Capture the cell that displays the provided text and extract its (X, Y) central coordinate. 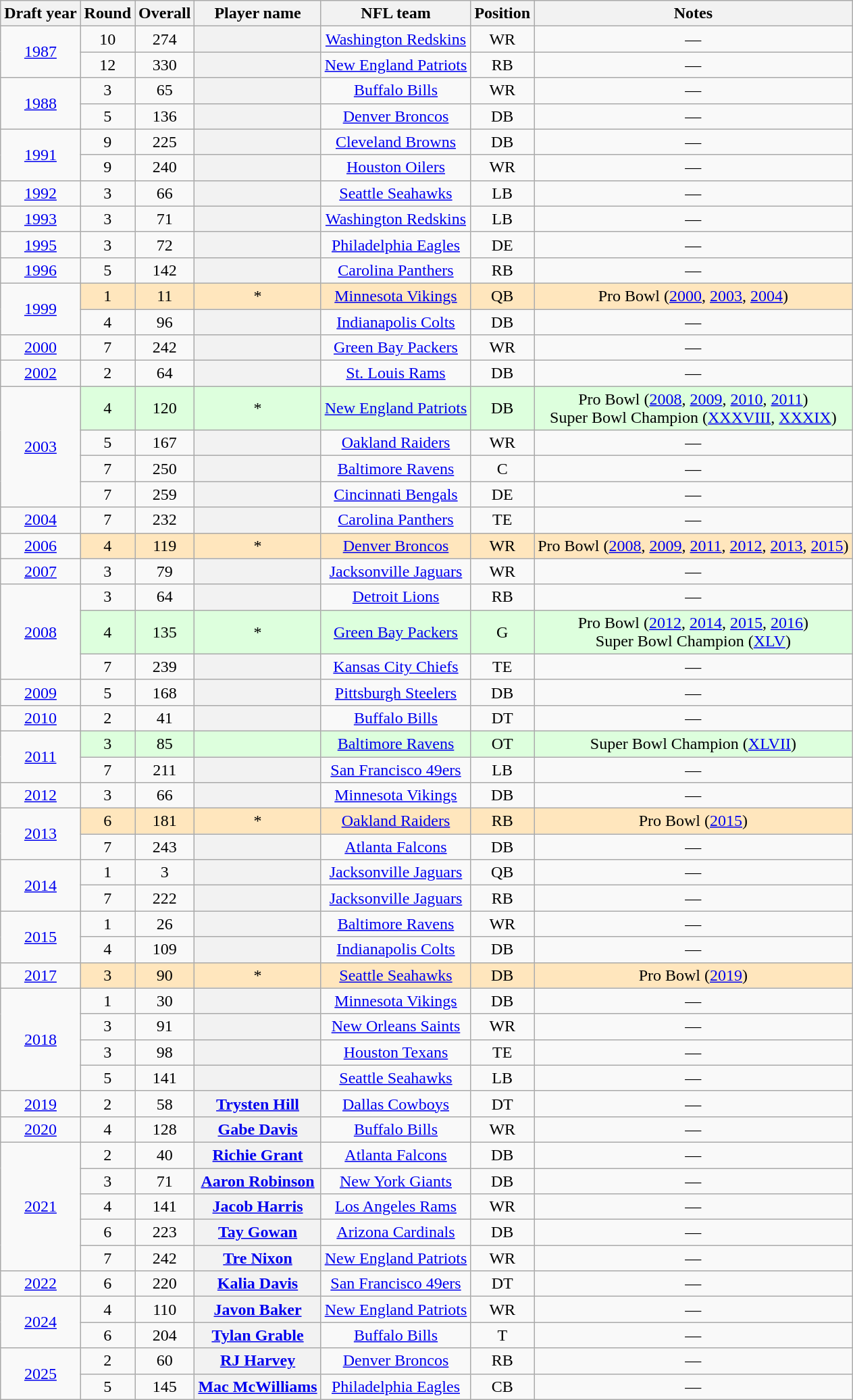
167 (165, 443)
RJ Harvey (258, 1361)
Detroit Lions (396, 597)
Kansas City Chiefs (396, 667)
Trysten Hill (258, 1104)
Cleveland Browns (396, 142)
1992 (41, 193)
Pittsburgh Steelers (396, 692)
220 (165, 1284)
2009 (41, 692)
145 (165, 1386)
Pro Bowl (2015) (694, 821)
98 (165, 1052)
Houston Texans (396, 1052)
2012 (41, 796)
85 (165, 744)
109 (165, 950)
Richie Grant (258, 1155)
Houston Oilers (396, 167)
Super Bowl Champion (XLVII) (694, 744)
Player name (258, 14)
Gabe Davis (258, 1129)
91 (165, 1027)
Pro Bowl (2000, 2003, 2004) (694, 296)
2019 (41, 1104)
222 (165, 898)
St. Louis Rams (396, 373)
243 (165, 847)
Round (107, 14)
110 (165, 1310)
Overall (165, 14)
90 (165, 975)
Draft year (41, 14)
NFL team (396, 14)
Kalia Davis (258, 1284)
168 (165, 692)
Notes (694, 14)
Jacob Harris (258, 1207)
142 (165, 270)
Pro Bowl (2019) (694, 975)
41 (165, 718)
2007 (41, 571)
225 (165, 142)
30 (165, 1001)
Pro Bowl (2012, 2014, 2015, 2016)Super Bowl Champion (XLV) (694, 632)
120 (165, 408)
58 (165, 1104)
96 (165, 322)
2022 (41, 1284)
223 (165, 1233)
2018 (41, 1039)
2020 (41, 1129)
1993 (41, 219)
2024 (41, 1322)
232 (165, 520)
Pro Bowl (2008, 2009, 2011, 2012, 2013, 2015) (694, 546)
2003 (41, 447)
2006 (41, 546)
11 (165, 296)
1996 (41, 270)
330 (165, 65)
Position (502, 14)
10 (107, 39)
1995 (41, 244)
250 (165, 469)
2004 (41, 520)
204 (165, 1335)
2015 (41, 937)
2014 (41, 885)
Cincinnati Bengals (396, 494)
Tre Nixon (258, 1258)
1988 (41, 103)
Tylan Grable (258, 1335)
26 (165, 924)
Arizona Cardinals (396, 1233)
79 (165, 571)
240 (165, 167)
2000 (41, 348)
2025 (41, 1374)
Tay Gowan (258, 1233)
259 (165, 494)
2021 (41, 1206)
12 (107, 65)
2017 (41, 975)
OT (502, 744)
128 (165, 1129)
2008 (41, 632)
New Orleans Saints (396, 1027)
CB (502, 1386)
Los Angeles Rams (396, 1207)
Aaron Robinson (258, 1181)
2002 (41, 373)
1991 (41, 155)
G (502, 632)
New York Giants (396, 1181)
181 (165, 821)
Pro Bowl (2008, 2009, 2010, 2011)Super Bowl Champion (XXXVIII, XXXIX) (694, 408)
211 (165, 769)
Mac McWilliams (258, 1386)
274 (165, 39)
119 (165, 546)
2010 (41, 718)
2013 (41, 834)
65 (165, 90)
135 (165, 632)
60 (165, 1361)
136 (165, 116)
Javon Baker (258, 1310)
40 (165, 1155)
2011 (41, 756)
239 (165, 667)
72 (165, 244)
1999 (41, 309)
1987 (41, 52)
T (502, 1335)
Dallas Cowboys (396, 1104)
C (502, 469)
